Scan for the cell matching the given text and deliver its (X, Y) coordinate at center. 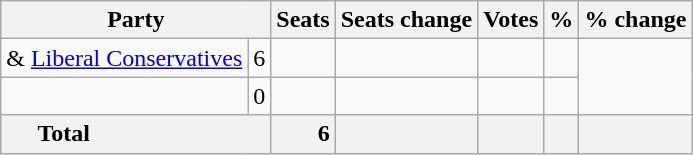
0 (260, 96)
Party (136, 20)
Seats (303, 20)
& Liberal Conservatives (124, 58)
Seats change (406, 20)
Votes (511, 20)
% (562, 20)
Total (136, 134)
% change (636, 20)
